Return the [X, Y] coordinate for the center point of the cell that contains the specified text.  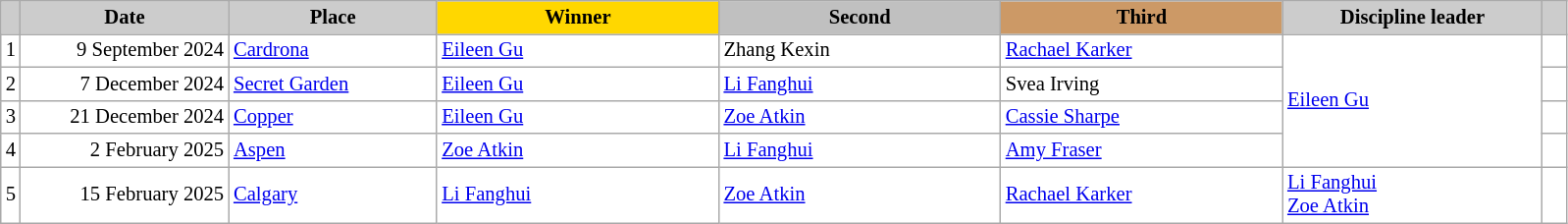
3 [11, 117]
Third [1142, 17]
Place [333, 17]
Second [860, 17]
Secret Garden [333, 84]
Svea Irving [1142, 84]
Cassie Sharpe [1142, 117]
Zhang Kexin [860, 50]
15 February 2025 [125, 195]
Amy Fraser [1142, 150]
9 September 2024 [125, 50]
4 [11, 150]
Cardrona [333, 50]
Winner [577, 17]
7 December 2024 [125, 84]
5 [11, 195]
Aspen [333, 150]
Li Fanghui Zoe Atkin [1413, 195]
Calgary [333, 195]
21 December 2024 [125, 117]
Copper [333, 117]
Date [125, 17]
1 [11, 50]
2 February 2025 [125, 150]
Discipline leader [1413, 17]
2 [11, 84]
